Provide the [X, Y] coordinate of the cell's center where the given text is located.  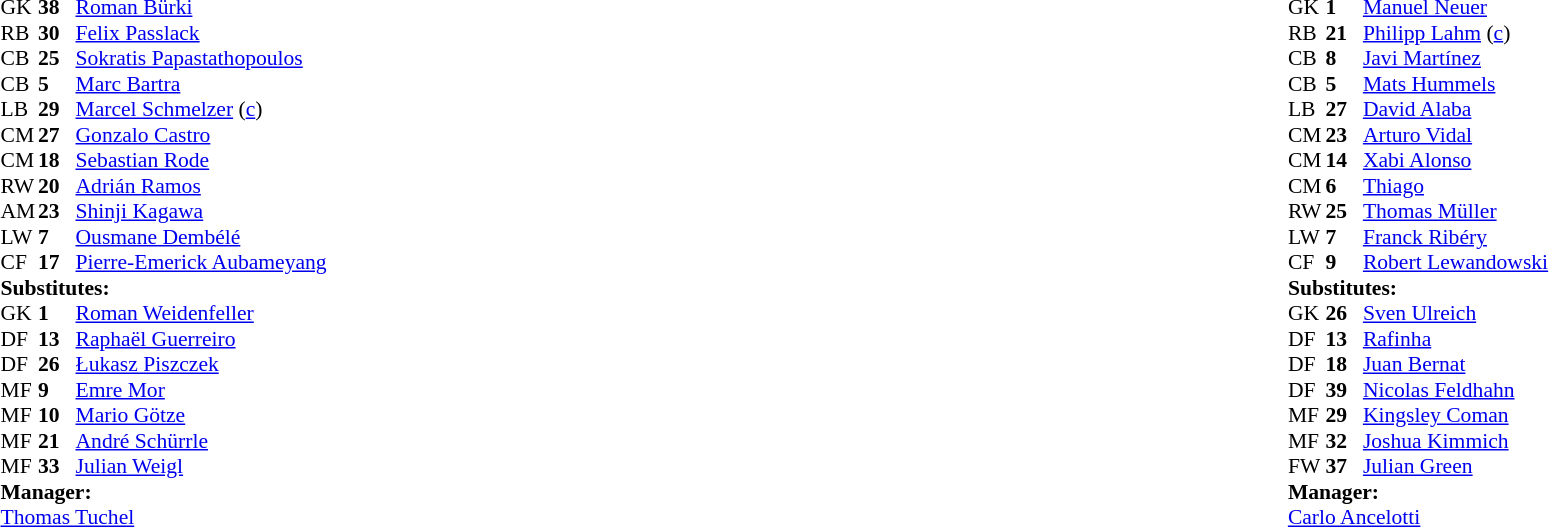
10 [57, 415]
Adrián Ramos [202, 186]
Shinji Kagawa [202, 211]
20 [57, 186]
Robert Lewandowski [1456, 263]
André Schürrle [202, 441]
AM [19, 211]
Mario Götze [202, 415]
Roman Weidenfeller [202, 313]
Julian Weigl [202, 467]
33 [57, 467]
Felix Passlack [202, 33]
30 [57, 33]
32 [1344, 441]
Thiago [1456, 186]
Kingsley Coman [1456, 415]
David Alaba [1456, 109]
Sokratis Papastathopoulos [202, 59]
Emre Mor [202, 390]
Javi Martínez [1456, 59]
6 [1344, 186]
Gonzalo Castro [202, 135]
Thomas Müller [1456, 211]
39 [1344, 390]
Sven Ulreich [1456, 313]
Arturo Vidal [1456, 135]
Sebastian Rode [202, 161]
Philipp Lahm (c) [1456, 33]
37 [1344, 467]
17 [57, 263]
Franck Ribéry [1456, 237]
Juan Bernat [1456, 365]
1 [57, 313]
Łukasz Piszczek [202, 365]
Xabi Alonso [1456, 161]
Pierre-Emerick Aubameyang [202, 263]
8 [1344, 59]
Marcel Schmelzer (c) [202, 109]
Nicolas Feldhahn [1456, 390]
Ousmane Dembélé [202, 237]
Raphaël Guerreiro [202, 339]
FW [1307, 467]
Marc Bartra [202, 84]
14 [1344, 161]
Julian Green [1456, 467]
Rafinha [1456, 339]
Joshua Kimmich [1456, 441]
Mats Hummels [1456, 84]
